Search for the cell housing the specified text and yield its [x, y] center coordinate. 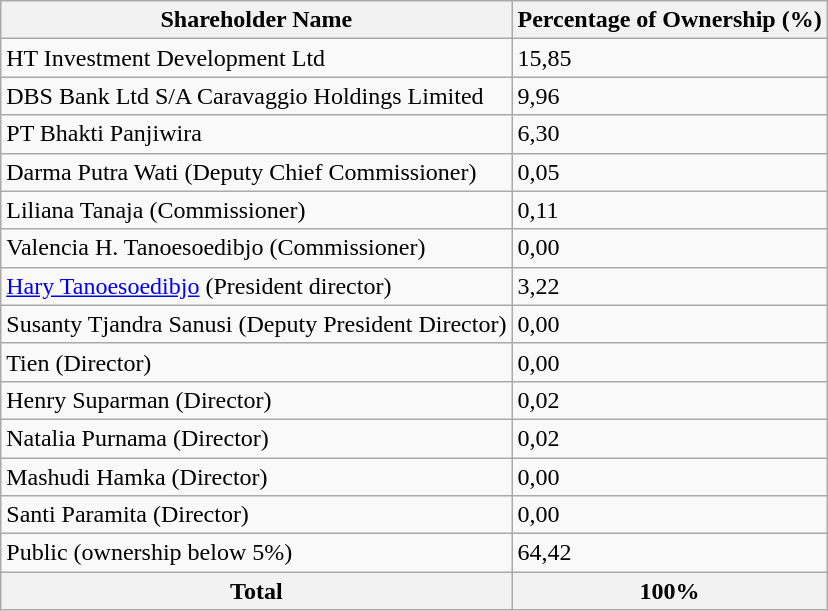
Susanty Tjandra Sanusi (Deputy President Director) [256, 324]
15,85 [670, 58]
Liliana Tanaja (Commissioner) [256, 210]
Mashudi Hamka (Director) [256, 477]
6,30 [670, 134]
Public (ownership below 5%) [256, 553]
Percentage of Ownership (%) [670, 20]
Tien (Director) [256, 362]
100% [670, 591]
HT Investment Development Ltd [256, 58]
Total [256, 591]
PT Bhakti Panjiwira [256, 134]
Santi Paramita (Director) [256, 515]
64,42 [670, 553]
Darma Putra Wati (Deputy Chief Commissioner) [256, 172]
3,22 [670, 286]
Valencia H. Tanoesoedibjo (Commissioner) [256, 248]
Natalia Purnama (Director) [256, 438]
DBS Bank Ltd S/A Caravaggio Holdings Limited [256, 96]
Shareholder Name [256, 20]
Henry Suparman (Director) [256, 400]
Hary Tanoesoedibjo (President director) [256, 286]
9,96 [670, 96]
0,05 [670, 172]
0,11 [670, 210]
